Pinpoint the cell where the given text exists, returning its [x, y] midpoint coordinate. 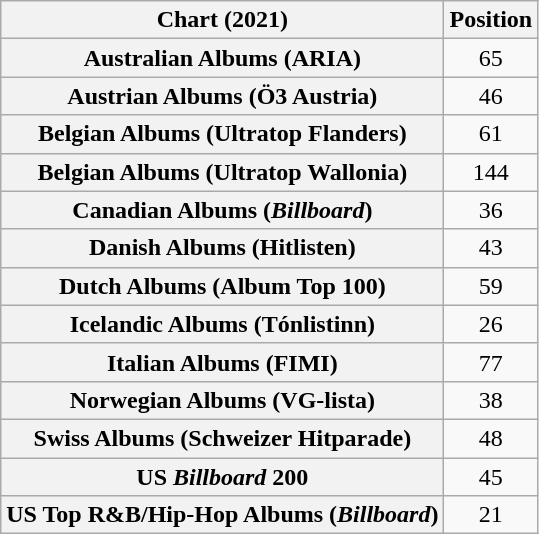
59 [491, 286]
21 [491, 515]
36 [491, 210]
38 [491, 400]
Dutch Albums (Album Top 100) [222, 286]
Norwegian Albums (VG-lista) [222, 400]
26 [491, 324]
Swiss Albums (Schweizer Hitparade) [222, 438]
Belgian Albums (Ultratop Wallonia) [222, 172]
Italian Albums (FIMI) [222, 362]
US Top R&B/Hip-Hop Albums (Billboard) [222, 515]
US Billboard 200 [222, 477]
46 [491, 96]
77 [491, 362]
43 [491, 248]
45 [491, 477]
65 [491, 58]
Australian Albums (ARIA) [222, 58]
48 [491, 438]
61 [491, 134]
Belgian Albums (Ultratop Flanders) [222, 134]
Position [491, 20]
Icelandic Albums (Tónlistinn) [222, 324]
Austrian Albums (Ö3 Austria) [222, 96]
Canadian Albums (Billboard) [222, 210]
Chart (2021) [222, 20]
Danish Albums (Hitlisten) [222, 248]
144 [491, 172]
